Pinpoint the cell where the given text exists, returning its [x, y] midpoint coordinate. 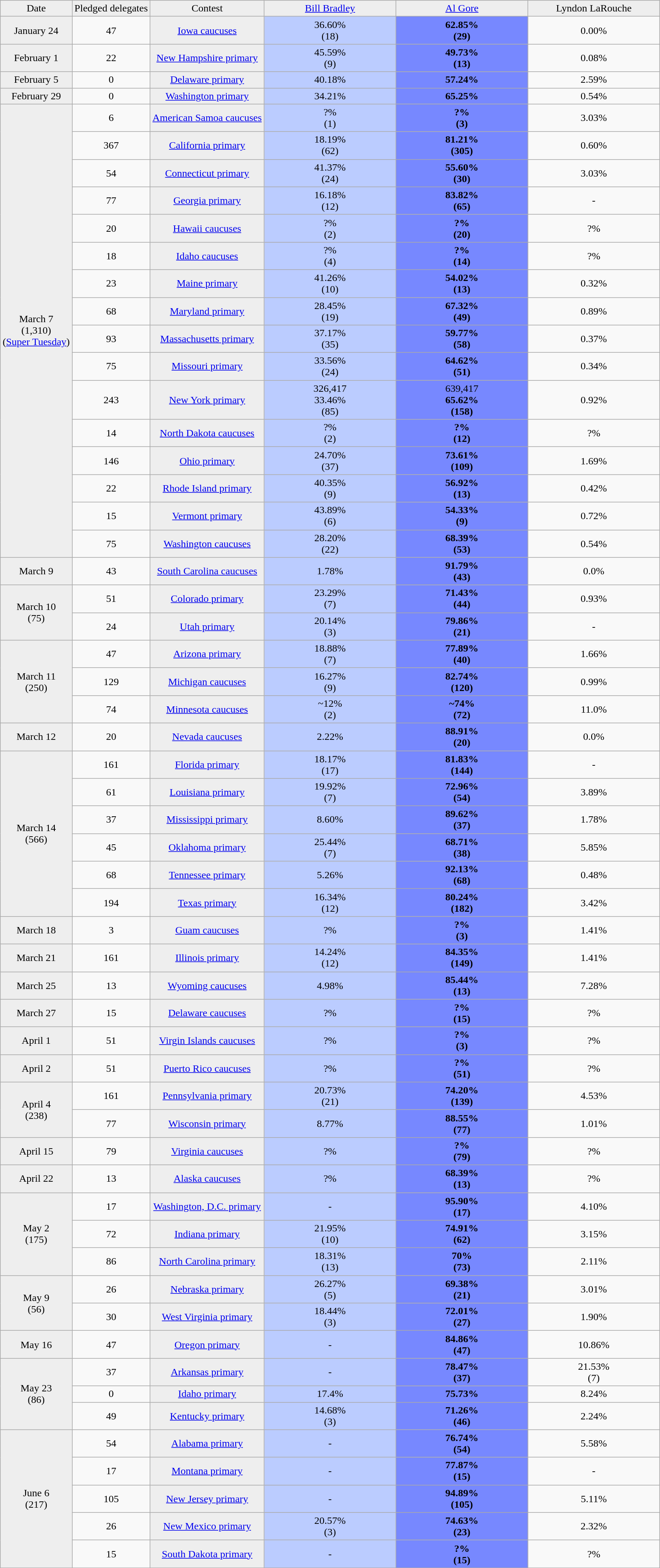
28.20%(22) [330, 543]
North Dakota caucuses [207, 433]
23.29%(7) [330, 599]
March 25 [37, 986]
Virginia caucuses [207, 1151]
June 6(217) [37, 1498]
82.74%(120) [462, 682]
72.01%(27) [462, 1317]
?%(1) [330, 118]
1.66% [594, 654]
19.92%(7) [330, 792]
84.86%(47) [462, 1345]
243 [111, 400]
26.27%(5) [330, 1290]
March 14(566) [37, 833]
March 18 [37, 930]
May 23(86) [37, 1394]
0.48% [594, 875]
129 [111, 682]
February 5 [37, 80]
Louisiana primary [207, 792]
94.89%(105) [462, 1498]
18.88%(7) [330, 654]
91.79%(43) [462, 571]
79 [111, 1151]
0.00% [594, 31]
6 [111, 118]
Massachusetts primary [207, 339]
3.01% [594, 1290]
Tennessee primary [207, 875]
4.10% [594, 1206]
16.27%(9) [330, 682]
20.73%(21) [330, 1096]
86 [111, 1262]
Delaware caucuses [207, 1013]
0.08% [594, 58]
79.86%(21) [462, 627]
71.43%(44) [462, 599]
17.4% [330, 1394]
81.83%(144) [462, 764]
Nevada caucuses [207, 737]
Illinois primary [207, 958]
72.96%(54) [462, 792]
95.90%(17) [462, 1206]
18 [111, 256]
New York primary [207, 400]
Rhode Island primary [207, 488]
3 [111, 930]
New Jersey primary [207, 1498]
April 1 [37, 1041]
30 [111, 1317]
Delaware primary [207, 80]
0.37% [594, 339]
93 [111, 339]
18.44%(3) [330, 1317]
77.89%(40) [462, 654]
Missouri primary [207, 367]
18.17%(17) [330, 764]
20.14%(3) [330, 627]
23 [111, 284]
56.92%(13) [462, 488]
0.32% [594, 284]
California primary [207, 145]
March 27 [37, 1013]
Pennsylvania primary [207, 1096]
45 [111, 847]
21.53% (7) [594, 1372]
74 [111, 709]
88.91%(20) [462, 737]
Utah primary [207, 627]
March 7(1,310)(Super Tuesday) [37, 331]
59.77%(58) [462, 339]
West Virginia primary [207, 1317]
0.34% [594, 367]
Oklahoma primary [207, 847]
Puerto Rico caucuses [207, 1068]
71.26%(46) [462, 1416]
January 24 [37, 31]
Washington primary [207, 96]
18.31%(13) [330, 1262]
May 16 [37, 1345]
5.26% [330, 875]
Date [37, 8]
March 10(75) [37, 613]
40.18% [330, 80]
24 [111, 627]
Al Gore [462, 8]
14.24%(12) [330, 958]
Minnesota caucuses [207, 709]
Pledged delegates [111, 8]
74.63%(23) [462, 1526]
73.61%(109) [462, 461]
American Samoa caucuses [207, 118]
North Carolina primary [207, 1262]
April 4(238) [37, 1110]
54.02%(13) [462, 284]
14.68%(3) [330, 1416]
37.17%(35) [330, 339]
March 9 [37, 571]
Georgia primary [207, 200]
Hawaii caucuses [207, 228]
Alaska caucuses [207, 1178]
0.72% [594, 516]
21.95%(10) [330, 1234]
April 15 [37, 1151]
?%(79) [462, 1151]
62.85%(29) [462, 31]
April 2 [37, 1068]
68.39%(13) [462, 1178]
85.44%(13) [462, 986]
Wyoming caucuses [207, 986]
South Dakota primary [207, 1554]
May 9(56) [37, 1303]
43 [111, 571]
88.55%(77) [462, 1123]
2.22% [330, 737]
April 22 [37, 1178]
92.13%(68) [462, 875]
54.33%(9) [462, 516]
41.37%(24) [330, 173]
Arkansas primary [207, 1372]
2.32% [594, 1526]
367 [111, 145]
Kentucky primary [207, 1416]
Ohio primary [207, 461]
78.47%(37) [462, 1372]
New Mexico primary [207, 1526]
Nebraska primary [207, 1290]
20.57%(3) [330, 1526]
Vermont primary [207, 516]
Indiana primary [207, 1234]
61 [111, 792]
72 [111, 1234]
57.24% [462, 80]
Oregon primary [207, 1345]
3.89% [594, 792]
March 11(250) [37, 682]
2.11% [594, 1262]
45.59%(9) [330, 58]
49.73%(13) [462, 58]
33.56%(24) [330, 367]
Washington caucuses [207, 543]
81.21%(305) [462, 145]
2.24% [594, 1416]
Contest [207, 8]
Washington, D.C. primary [207, 1206]
68.71%(38) [462, 847]
Lyndon LaRouche [594, 8]
Alabama primary [207, 1443]
16.34%(12) [330, 902]
65.25% [462, 96]
Virgin Islands caucuses [207, 1041]
69.38%(21) [462, 1290]
77.87%(15) [462, 1471]
74.91%(62) [462, 1234]
14 [111, 433]
8.24% [594, 1394]
0.60% [594, 145]
8.77% [330, 1123]
New Hampshire primary [207, 58]
1.01% [594, 1123]
5.11% [594, 1498]
Texas primary [207, 902]
?%(14) [462, 256]
36.60%(18) [330, 31]
?%(12) [462, 433]
7.28% [594, 986]
76.74%(54) [462, 1443]
March 12 [37, 737]
Mississippi primary [207, 820]
28.45%(19) [330, 311]
0.42% [594, 488]
Connecticut primary [207, 173]
24.70%(37) [330, 461]
March 21 [37, 958]
80.24%(182) [462, 902]
Michigan caucuses [207, 682]
?%(51) [462, 1068]
Guam caucuses [207, 930]
3.42% [594, 902]
0.89% [594, 311]
5.85% [594, 847]
8.60% [330, 820]
49 [111, 1416]
41.26%(10) [330, 284]
18.19%(62) [330, 145]
Maine primary [207, 284]
55.60%(30) [462, 173]
75.73% [462, 1394]
February 29 [37, 96]
South Carolina caucuses [207, 571]
89.62%(37) [462, 820]
Maryland primary [207, 311]
194 [111, 902]
2.59% [594, 80]
10.86% [594, 1345]
40.35%(9) [330, 488]
70%(73) [462, 1262]
0.92% [594, 400]
~74%(72) [462, 709]
0.99% [594, 682]
1.90% [594, 1317]
4.98% [330, 986]
Arizona primary [207, 654]
105 [111, 1498]
146 [111, 461]
74.20%(139) [462, 1096]
64.62%(51) [462, 367]
Idaho caucuses [207, 256]
67.32%(49) [462, 311]
84.35%(149) [462, 958]
Iowa caucuses [207, 31]
?%(20) [462, 228]
43.89%(6) [330, 516]
3.15% [594, 1234]
68.39%(53) [462, 543]
25.44%(7) [330, 847]
5.58% [594, 1443]
Bill Bradley [330, 8]
February 1 [37, 58]
639,41765.62%(158) [462, 400]
0.93% [594, 599]
Idaho primary [207, 1394]
Florida primary [207, 764]
326,41733.46%(85) [330, 400]
4.53% [594, 1096]
83.82%(65) [462, 200]
1.69% [594, 461]
?%(4) [330, 256]
11.0% [594, 709]
34.21% [330, 96]
Colorado primary [207, 599]
May 2(175) [37, 1234]
Wisconsin primary [207, 1123]
~12%(2) [330, 709]
16.18%(12) [330, 200]
Montana primary [207, 1471]
